Scan for the cell matching the given text and deliver its [X, Y] coordinate at center. 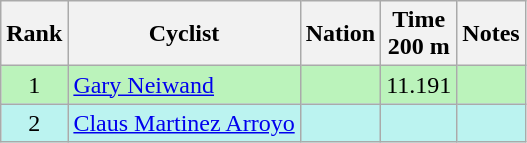
Time200 m [419, 34]
11.191 [419, 85]
1 [34, 85]
Claus Martinez Arroyo [184, 123]
Notes [491, 34]
Gary Neiwand [184, 85]
2 [34, 123]
Nation [340, 34]
Cyclist [184, 34]
Rank [34, 34]
